Return (X, Y) of the center of cell containing provided text 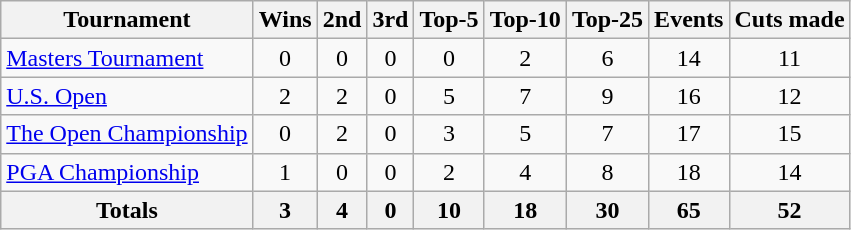
17 (689, 134)
PGA Championship (127, 172)
Top-25 (607, 20)
Tournament (127, 20)
The Open Championship (127, 134)
Events (689, 20)
10 (449, 210)
15 (790, 134)
Cuts made (790, 20)
Wins (285, 20)
2nd (342, 20)
U.S. Open (127, 96)
Masters Tournament (127, 58)
6 (607, 58)
12 (790, 96)
9 (607, 96)
8 (607, 172)
30 (607, 210)
16 (689, 96)
52 (790, 210)
Totals (127, 210)
11 (790, 58)
65 (689, 210)
3rd (390, 20)
1 (285, 172)
Top-5 (449, 20)
Top-10 (525, 20)
